Return the (X, Y) coordinate for the center point of the cell that contains the specified text.  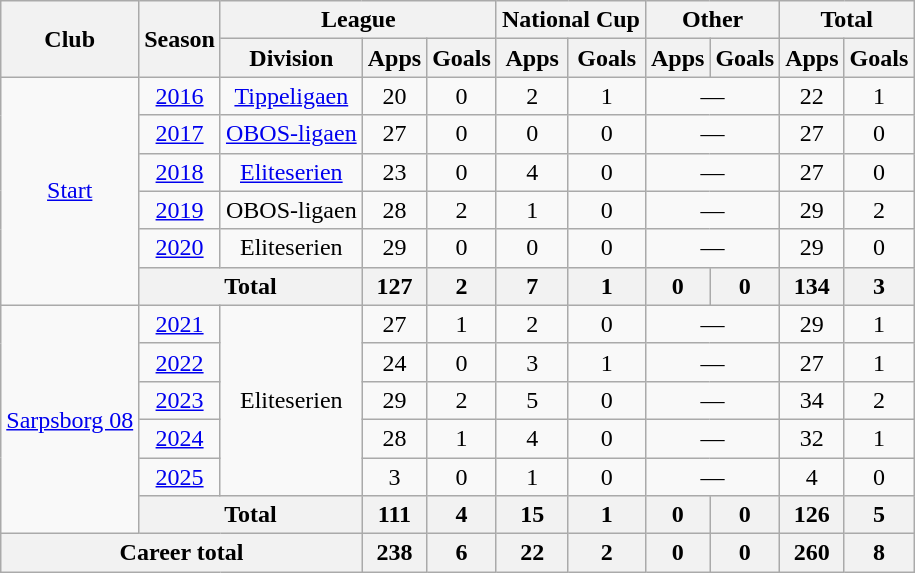
Career total (182, 553)
2025 (180, 477)
15 (532, 515)
32 (812, 438)
111 (394, 515)
2023 (180, 400)
Start (70, 191)
Division (291, 58)
20 (394, 96)
238 (394, 553)
2017 (180, 134)
134 (812, 286)
Sarpsborg 08 (70, 419)
National Cup (570, 20)
2022 (180, 362)
2021 (180, 324)
127 (394, 286)
34 (812, 400)
Season (180, 39)
2024 (180, 438)
2016 (180, 96)
2020 (180, 248)
Club (70, 39)
2019 (180, 210)
8 (879, 553)
Other (712, 20)
Tippeligaen (291, 96)
League (358, 20)
2018 (180, 172)
7 (532, 286)
23 (394, 172)
24 (394, 362)
6 (462, 553)
126 (812, 515)
260 (812, 553)
